Detect which cell encompasses the target text, then output its [X, Y] center coordinate. 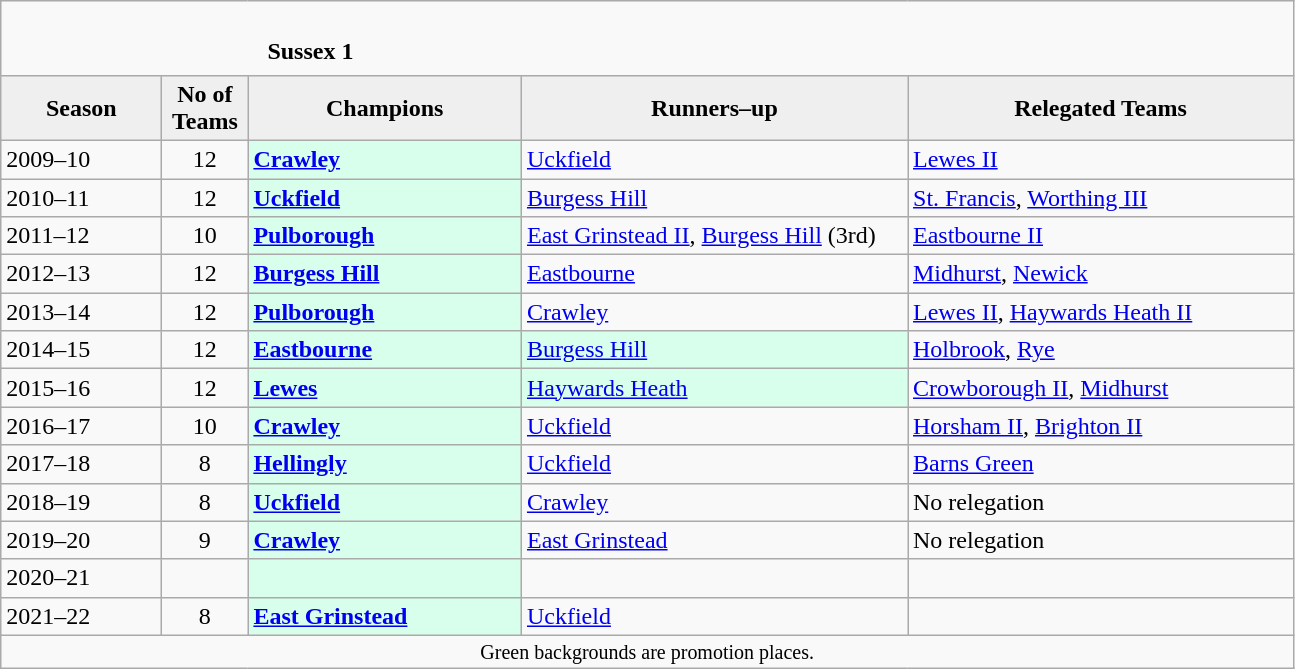
2009–10 [82, 159]
2019–20 [82, 540]
No of Teams [205, 108]
2014–15 [82, 350]
St. Francis, Worthing III [1101, 197]
Runners–up [714, 108]
2020–21 [82, 578]
Eastbourne II [1101, 236]
2012–13 [82, 274]
Green backgrounds are promotion places. [648, 652]
2013–14 [82, 312]
Midhurst, Newick [1101, 274]
Lewes II [1101, 159]
2021–22 [82, 616]
2016–17 [82, 426]
Barns Green [1101, 464]
Crowborough II, Midhurst [1101, 388]
Holbrook, Rye [1101, 350]
Champions [385, 108]
2015–16 [82, 388]
Season [82, 108]
Lewes II, Haywards Heath II [1101, 312]
Hellingly [385, 464]
2010–11 [82, 197]
East Grinstead II, Burgess Hill (3rd) [714, 236]
Relegated Teams [1101, 108]
Horsham II, Brighton II [1101, 426]
9 [205, 540]
2011–12 [82, 236]
2017–18 [82, 464]
2018–19 [82, 502]
Lewes [385, 388]
Haywards Heath [714, 388]
